For the text-containing cell, return its midpoint in [x, y] coordinate format. 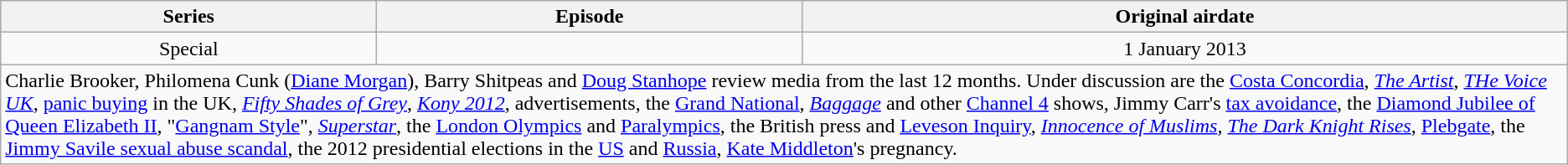
Original airdate [1185, 17]
Special [189, 49]
Series [189, 17]
1 January 2013 [1185, 49]
Episode [590, 17]
